Capture the cell that displays the provided text and extract its [X, Y] central coordinate. 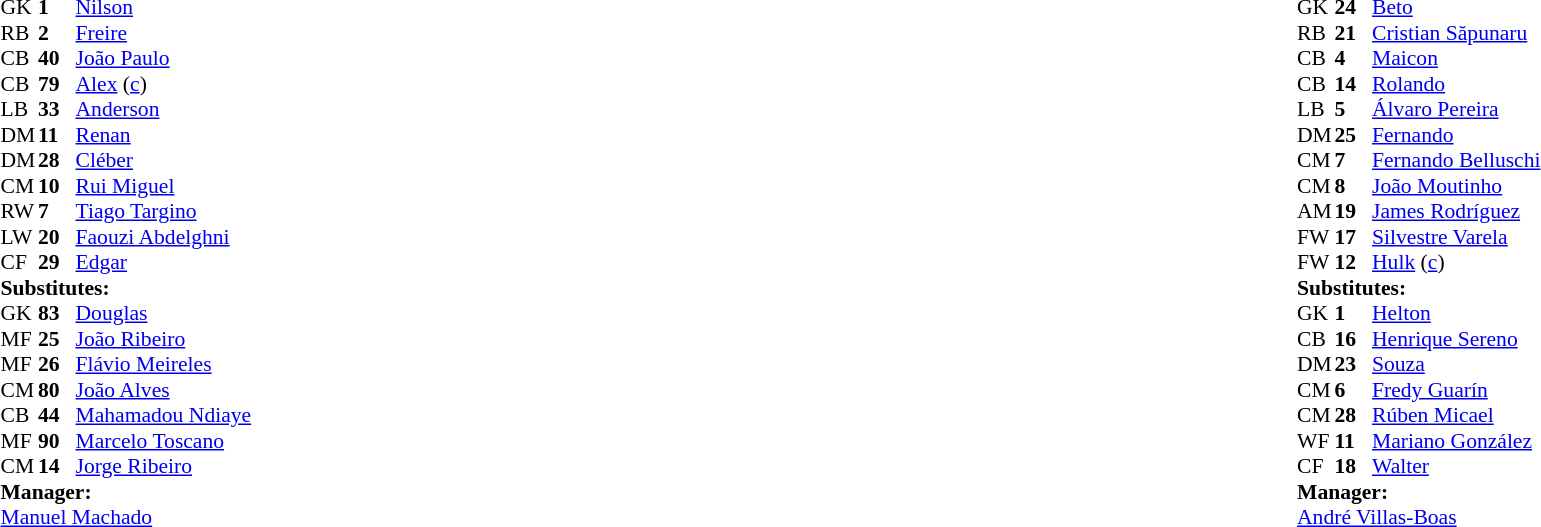
Mahamadou Ndiaye [164, 415]
44 [57, 415]
Freire [164, 33]
Walter [1456, 467]
Cléber [164, 161]
Marcelo Toscano [164, 441]
Rolando [1456, 84]
1 [1354, 313]
33 [57, 109]
Tiago Targino [164, 211]
Faouzi Abdelghni [164, 237]
18 [1354, 467]
Rui Miguel [164, 186]
Cristian Săpunaru [1456, 33]
Fernando [1456, 135]
WF [1316, 441]
2 [57, 33]
16 [1354, 339]
40 [57, 59]
4 [1354, 59]
Henrique Sereno [1456, 339]
Hulk (c) [1456, 263]
Helton [1456, 313]
19 [1354, 211]
10 [57, 186]
João Ribeiro [164, 339]
Rúben Micael [1456, 415]
RW [19, 211]
Jorge Ribeiro [164, 467]
Edgar [164, 263]
Souza [1456, 365]
20 [57, 237]
Fredy Guarín [1456, 390]
80 [57, 390]
12 [1354, 263]
5 [1354, 109]
17 [1354, 237]
João Moutinho [1456, 186]
26 [57, 365]
Alex (c) [164, 84]
Douglas [164, 313]
90 [57, 441]
Álvaro Pereira [1456, 109]
João Paulo [164, 59]
Fernando Belluschi [1456, 161]
8 [1354, 186]
6 [1354, 390]
Mariano González [1456, 441]
83 [57, 313]
29 [57, 263]
LW [19, 237]
João Alves [164, 390]
Silvestre Varela [1456, 237]
Flávio Meireles [164, 365]
79 [57, 84]
Renan [164, 135]
James Rodríguez [1456, 211]
Anderson [164, 109]
23 [1354, 365]
AM [1316, 211]
Maicon [1456, 59]
21 [1354, 33]
